For the text-containing cell, return its midpoint in [x, y] coordinate format. 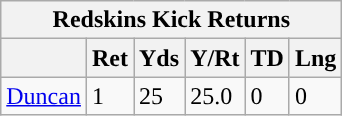
Ret [110, 58]
Y/Rt [215, 58]
TD [267, 58]
1 [110, 96]
Duncan [44, 96]
Lng [315, 58]
Redskins Kick Returns [172, 20]
25 [160, 96]
Yds [160, 58]
25.0 [215, 96]
